From the cell containing the given text, extract its center point as (X, Y) coordinate. 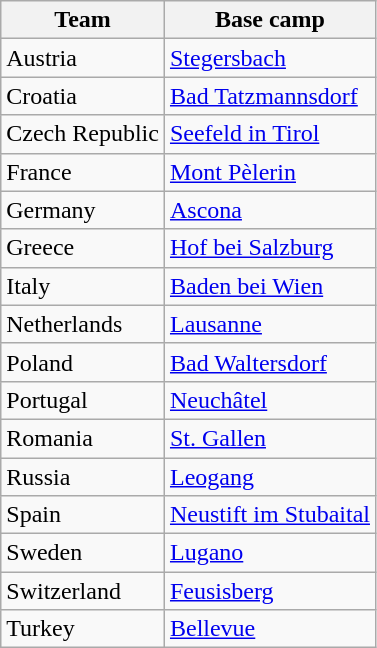
Stegersbach (270, 58)
Bad Tatzmannsdorf (270, 96)
Romania (83, 438)
Poland (83, 362)
Base camp (270, 20)
Leogang (270, 477)
Neustift im Stubaital (270, 515)
Greece (83, 248)
Feusisberg (270, 591)
Netherlands (83, 324)
Seefeld in Tirol (270, 134)
Croatia (83, 96)
Lausanne (270, 324)
Team (83, 20)
Germany (83, 210)
Baden bei Wien (270, 286)
Neuchâtel (270, 400)
St. Gallen (270, 438)
Switzerland (83, 591)
Russia (83, 477)
Czech Republic (83, 134)
Turkey (83, 629)
Lugano (270, 553)
Bellevue (270, 629)
Austria (83, 58)
Italy (83, 286)
Bad Waltersdorf (270, 362)
Portugal (83, 400)
Hof bei Salzburg (270, 248)
Sweden (83, 553)
France (83, 172)
Spain (83, 515)
Ascona (270, 210)
Mont Pèlerin (270, 172)
